Identify which cell holds the provided text, then report its (X, Y) central coordinate. 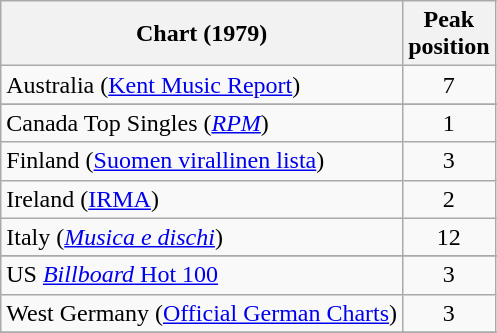
West Germany (Official German Charts) (202, 313)
US Billboard Hot 100 (202, 275)
Ireland (IRMA) (202, 199)
Peakposition (449, 34)
1 (449, 123)
Chart (1979) (202, 34)
Australia (Kent Music Report) (202, 85)
7 (449, 85)
Canada Top Singles (RPM) (202, 123)
2 (449, 199)
12 (449, 237)
Italy (Musica e dischi) (202, 237)
Finland (Suomen virallinen lista) (202, 161)
